Determine the (X, Y) coordinate at the center of the cell enclosing the given text.  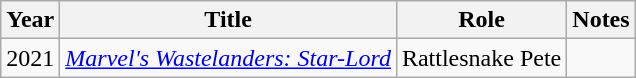
Role (481, 20)
Notes (601, 20)
Marvel's Wastelanders: Star-Lord (228, 58)
Year (30, 20)
2021 (30, 58)
Rattlesnake Pete (481, 58)
Title (228, 20)
